Locate the cell with the specified text and output its [x, y] center coordinate. 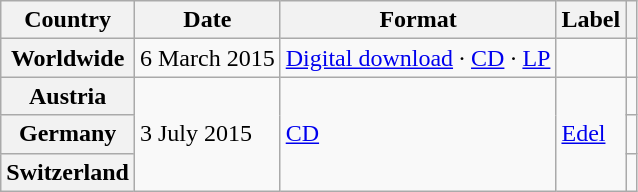
Edel [591, 134]
CD [418, 134]
Germany [68, 134]
Format [418, 20]
3 July 2015 [207, 134]
Worldwide [68, 58]
6 March 2015 [207, 58]
Label [591, 20]
Country [68, 20]
Switzerland [68, 172]
Austria [68, 96]
Date [207, 20]
Digital download · CD · LP [418, 58]
